Provide the (X, Y) coordinate of the cell's center where the given text is located.  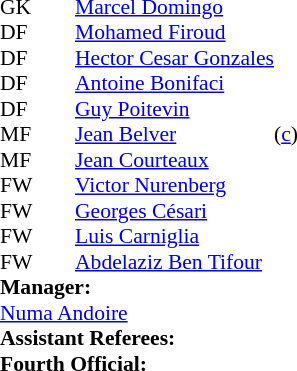
Antoine Bonifaci (174, 83)
Victor Nurenberg (174, 185)
Jean Courteaux (174, 160)
Mohamed Firoud (174, 33)
Luis Carniglia (174, 237)
Manager: (137, 287)
Georges Césari (174, 211)
Guy Poitevin (174, 109)
Jean Belver (174, 135)
Abdelaziz Ben Tifour (174, 262)
Hector Cesar Gonzales (174, 58)
